Find where the given text appears and provide that cell's center as (x, y) coordinate. 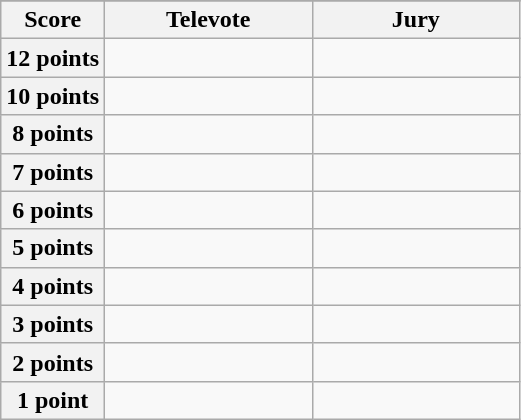
1 point (53, 400)
3 points (53, 324)
2 points (53, 362)
10 points (53, 96)
Televote (209, 20)
12 points (53, 58)
Jury (416, 20)
5 points (53, 248)
4 points (53, 286)
Score (53, 20)
8 points (53, 134)
6 points (53, 210)
7 points (53, 172)
